Provide the (x, y) coordinate of the cell's center where the given text is located.  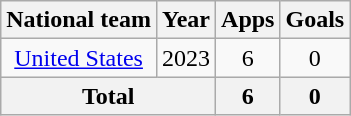
Goals (315, 20)
National team (79, 20)
2023 (186, 58)
United States (79, 58)
Total (108, 96)
Apps (248, 20)
Year (186, 20)
